Extract the [x, y] coordinate from the center of the cell holding the provided text.  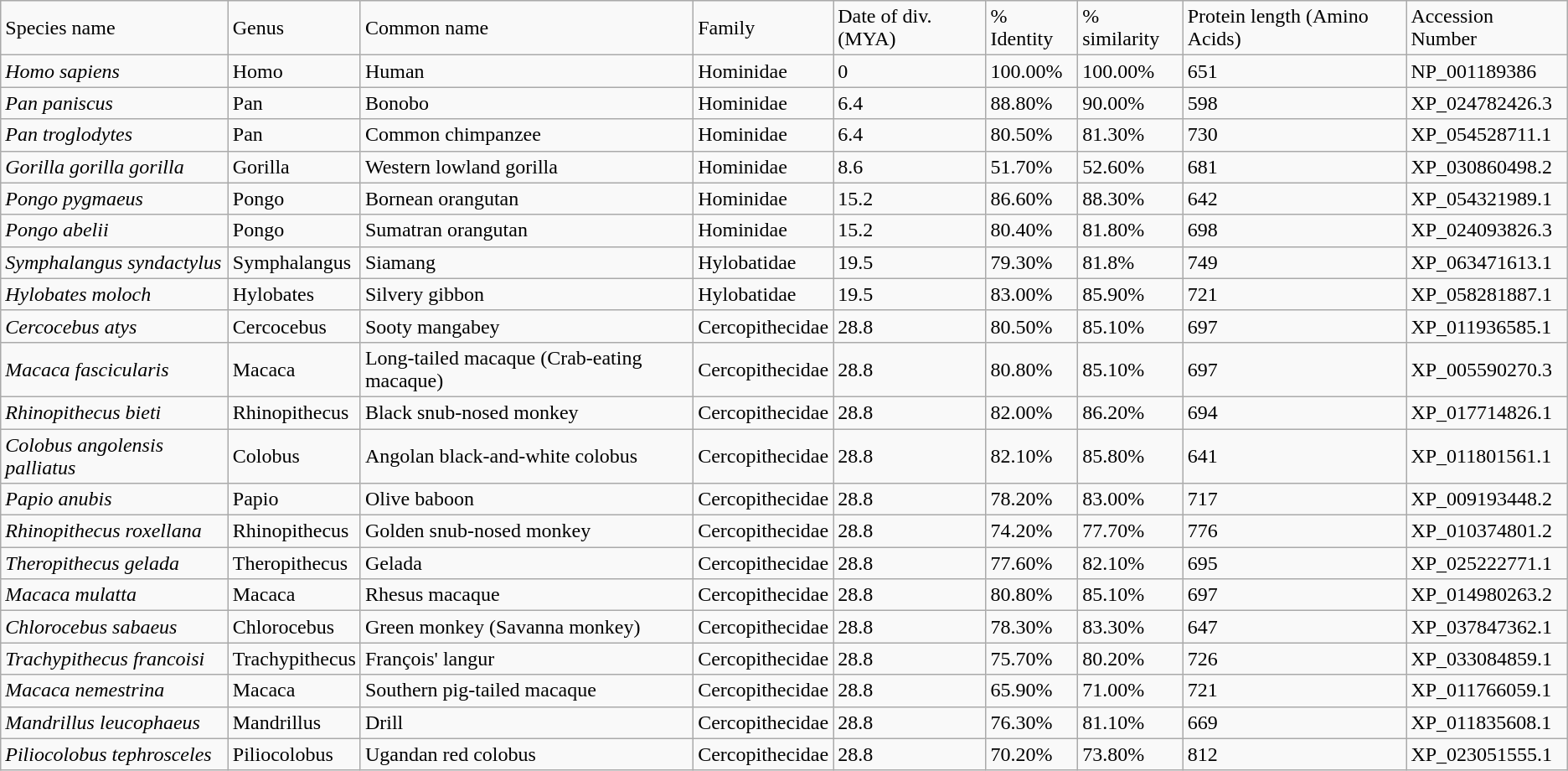
77.70% [1131, 531]
75.70% [1032, 659]
694 [1295, 412]
XP_017714826.1 [1487, 412]
730 [1295, 135]
642 [1295, 199]
Hylobates moloch [115, 294]
78.20% [1032, 499]
XP_058281887.1 [1487, 294]
85.90% [1131, 294]
Rhinopithecus bieti [115, 412]
717 [1295, 499]
François' langur [526, 659]
Macaca mulatta [115, 595]
Siamang [526, 262]
79.30% [1032, 262]
8.6 [910, 167]
Pongo abelii [115, 230]
Gorilla [294, 167]
Human [526, 71]
90.00% [1131, 103]
88.30% [1131, 199]
598 [1295, 103]
Olive baboon [526, 499]
Date of div. (MYA) [910, 28]
Bonobo [526, 103]
XP_011936585.1 [1487, 326]
77.60% [1032, 563]
Drill [526, 722]
Bornean orangutan [526, 199]
Western lowland gorilla [526, 167]
NP_001189386 [1487, 71]
Gelada [526, 563]
XP_054528711.1 [1487, 135]
Papio [294, 499]
80.20% [1131, 659]
Common chimpanzee [526, 135]
XP_054321989.1 [1487, 199]
65.90% [1032, 691]
XP_024782426.3 [1487, 103]
669 [1295, 722]
Chlorocebus sabaeus [115, 627]
Rhesus macaque [526, 595]
651 [1295, 71]
Silvery gibbon [526, 294]
Macaca nemestrina [115, 691]
XP_010374801.2 [1487, 531]
Angolan black-and-white colobus [526, 456]
Genus [294, 28]
73.80% [1131, 754]
647 [1295, 627]
XP_011801561.1 [1487, 456]
Sooty mangabey [526, 326]
85.80% [1131, 456]
Common name [526, 28]
Black snub-nosed monkey [526, 412]
81.8% [1131, 262]
Golden snub-nosed monkey [526, 531]
Pan troglodytes [115, 135]
88.80% [1032, 103]
695 [1295, 563]
XP_024093826.3 [1487, 230]
XP_005590270.3 [1487, 369]
% Identity [1032, 28]
81.10% [1131, 722]
Cercocebus [294, 326]
0 [910, 71]
Sumatran orangutan [526, 230]
71.00% [1131, 691]
51.70% [1032, 167]
Long-tailed macaque (Crab-eating macaque) [526, 369]
Family [764, 28]
Hylobates [294, 294]
XP_011766059.1 [1487, 691]
Rhinopithecus roxellana [115, 531]
52.60% [1131, 167]
Green monkey (Savanna monkey) [526, 627]
XP_009193448.2 [1487, 499]
Colobus [294, 456]
Homo [294, 71]
Protein length (Amino Acids) [1295, 28]
Mandrillus leucophaeus [115, 722]
86.60% [1032, 199]
Trachypithecus [294, 659]
Southern pig-tailed macaque [526, 691]
749 [1295, 262]
Cercocebus atys [115, 326]
Species name [115, 28]
XP_063471613.1 [1487, 262]
726 [1295, 659]
Symphalangus [294, 262]
Colobus angolensis palliatus [115, 456]
641 [1295, 456]
Papio anubis [115, 499]
Homo sapiens [115, 71]
Theropithecus gelada [115, 563]
% similarity [1131, 28]
Gorilla gorilla gorilla [115, 167]
812 [1295, 754]
XP_025222771.1 [1487, 563]
776 [1295, 531]
83.30% [1131, 627]
82.00% [1032, 412]
Piliocolobus [294, 754]
70.20% [1032, 754]
Piliocolobus tephrosceles [115, 754]
Pan paniscus [115, 103]
681 [1295, 167]
Mandrillus [294, 722]
86.20% [1131, 412]
Macaca fascicularis [115, 369]
698 [1295, 230]
Pongo pygmaeus [115, 199]
74.20% [1032, 531]
76.30% [1032, 722]
80.40% [1032, 230]
Trachypithecus francoisi [115, 659]
XP_014980263.2 [1487, 595]
XP_030860498.2 [1487, 167]
Symphalangus syndactylus [115, 262]
78.30% [1032, 627]
Chlorocebus [294, 627]
81.30% [1131, 135]
Ugandan red colobus [526, 754]
XP_033084859.1 [1487, 659]
Theropithecus [294, 563]
XP_011835608.1 [1487, 722]
XP_023051555.1 [1487, 754]
81.80% [1131, 230]
XP_037847362.1 [1487, 627]
Accession Number [1487, 28]
